Extract the (X, Y) coordinate from the center of the cell holding the provided text.  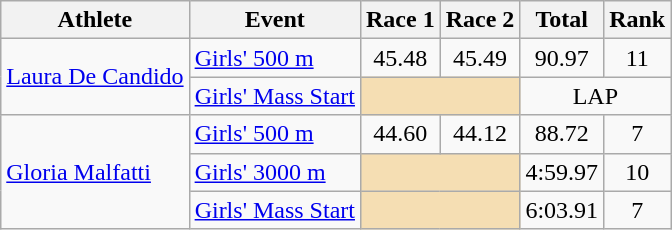
Event (274, 20)
90.97 (562, 58)
88.72 (562, 134)
6:03.91 (562, 210)
10 (638, 172)
44.12 (480, 134)
44.60 (400, 134)
LAP (596, 96)
4:59.97 (562, 172)
Gloria Malfatti (95, 172)
Girls' 3000 m (274, 172)
Total (562, 20)
45.48 (400, 58)
Rank (638, 20)
Race 1 (400, 20)
11 (638, 58)
45.49 (480, 58)
Race 2 (480, 20)
Athlete (95, 20)
Laura De Candido (95, 77)
